Detect which cell encompasses the target text, then output its [x, y] center coordinate. 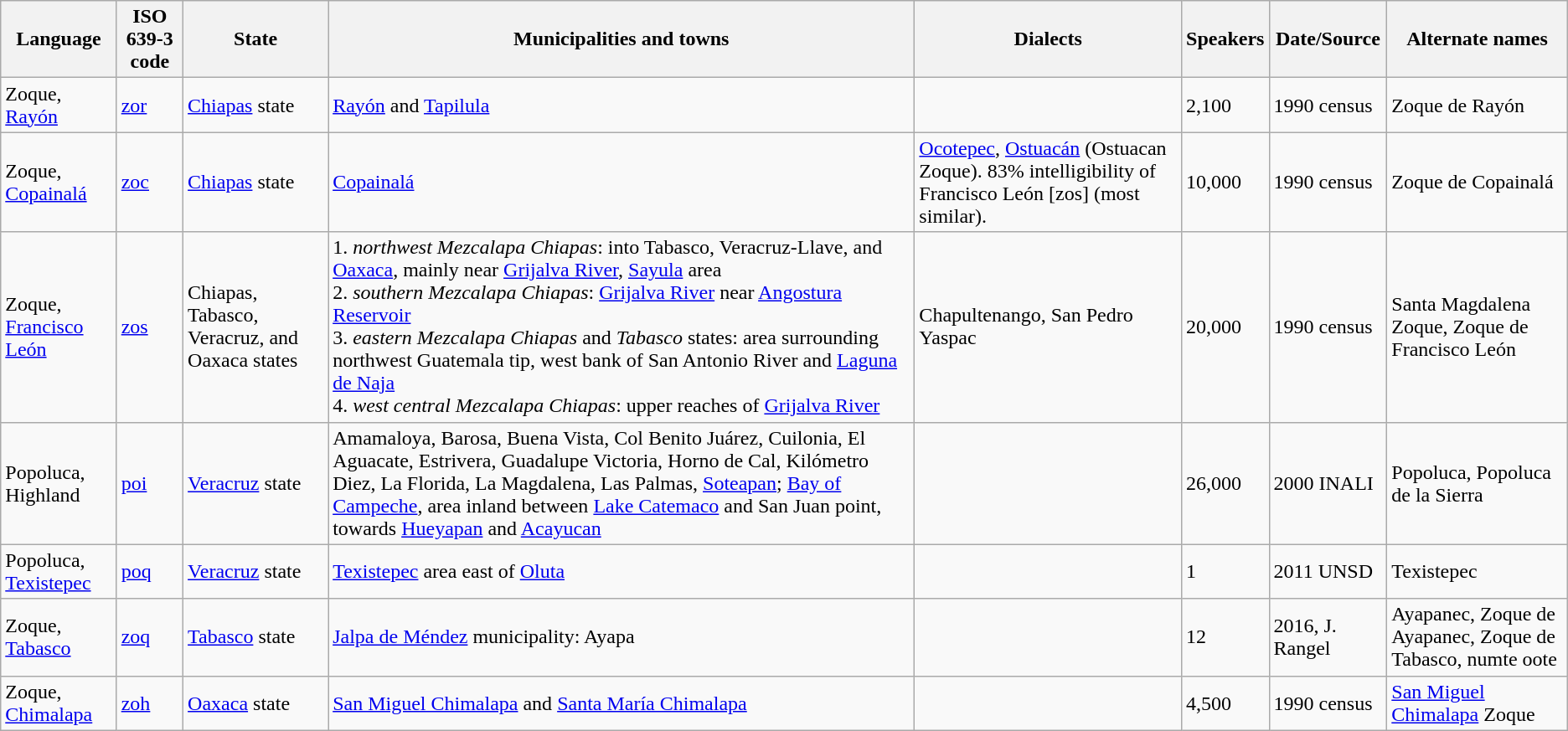
Zoque de Rayón [1478, 106]
Municipalities and towns [622, 39]
Chapultenango, San Pedro Yaspac [1049, 327]
Texistepec [1478, 571]
Copainalá [622, 183]
2000 INALI [1328, 483]
zoh [149, 703]
Date/Source [1328, 39]
Rayón and Tapilula [622, 106]
zos [149, 327]
San Miguel Chimalapa and Santa María Chimalapa [622, 703]
Santa Magdalena Zoque, Zoque de Francisco León [1478, 327]
Zoque, Tabasco [59, 637]
Zoque, Rayón [59, 106]
12 [1225, 637]
Texistepec area east of Oluta [622, 571]
Zoque, Copainalá [59, 183]
State [256, 39]
Popoluca, Highland [59, 483]
2,100 [1225, 106]
2011 UNSD [1328, 571]
Speakers [1225, 39]
Ocotepec, Ostuacán (Ostuacan Zoque). 83% intelligibility of Francisco León [zos] (most similar). [1049, 183]
zoq [149, 637]
Zoque, Francisco León [59, 327]
ISO 639-3 code [149, 39]
San Miguel Chimalapa Zoque [1478, 703]
Ayapanec, Zoque de Ayapanec, Zoque de Tabasco, numte oote [1478, 637]
26,000 [1225, 483]
4,500 [1225, 703]
poi [149, 483]
Popoluca, Texistepec [59, 571]
Language [59, 39]
Dialects [1049, 39]
Popoluca, Popoluca de la Sierra [1478, 483]
Jalpa de Méndez municipality: Ayapa [622, 637]
zoc [149, 183]
poq [149, 571]
2016, J. Rangel [1328, 637]
Oaxaca state [256, 703]
Alternate names [1478, 39]
Zoque, Chimalapa [59, 703]
Tabasco state [256, 637]
zor [149, 106]
20,000 [1225, 327]
Zoque de Copainalá [1478, 183]
Chiapas, Tabasco, Veracruz, and Oaxaca states [256, 327]
10,000 [1225, 183]
1 [1225, 571]
